Pinpoint the cell where the given text exists, returning its (x, y) midpoint coordinate. 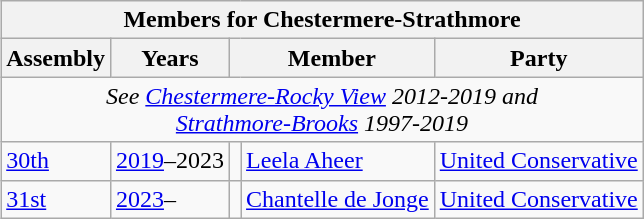
Chantelle de Jonge (338, 199)
2023– (170, 199)
2019–2023 (170, 161)
31st (56, 199)
30th (56, 161)
Member (332, 58)
Leela Aheer (338, 161)
Members for Chestermere-Strathmore (322, 20)
See Chestermere-Rocky View 2012-2019 and Strathmore-Brooks 1997-2019 (322, 110)
Years (170, 58)
Party (538, 58)
Assembly (56, 58)
